Extract the [X, Y] coordinate from the center of the cell holding the provided text.  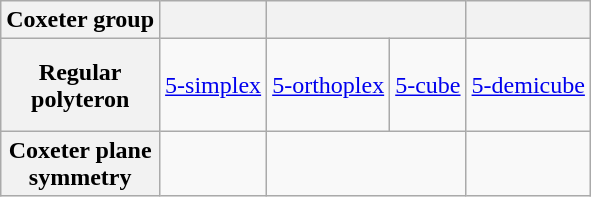
5-cube [428, 85]
5-orthoplex [328, 85]
Coxeter planesymmetry [80, 164]
Regularpolyteron [80, 85]
Coxeter group [80, 20]
5-demicube [528, 85]
5-simplex [214, 85]
